Output the [x, y] coordinate of the center of the cell containing the given text.  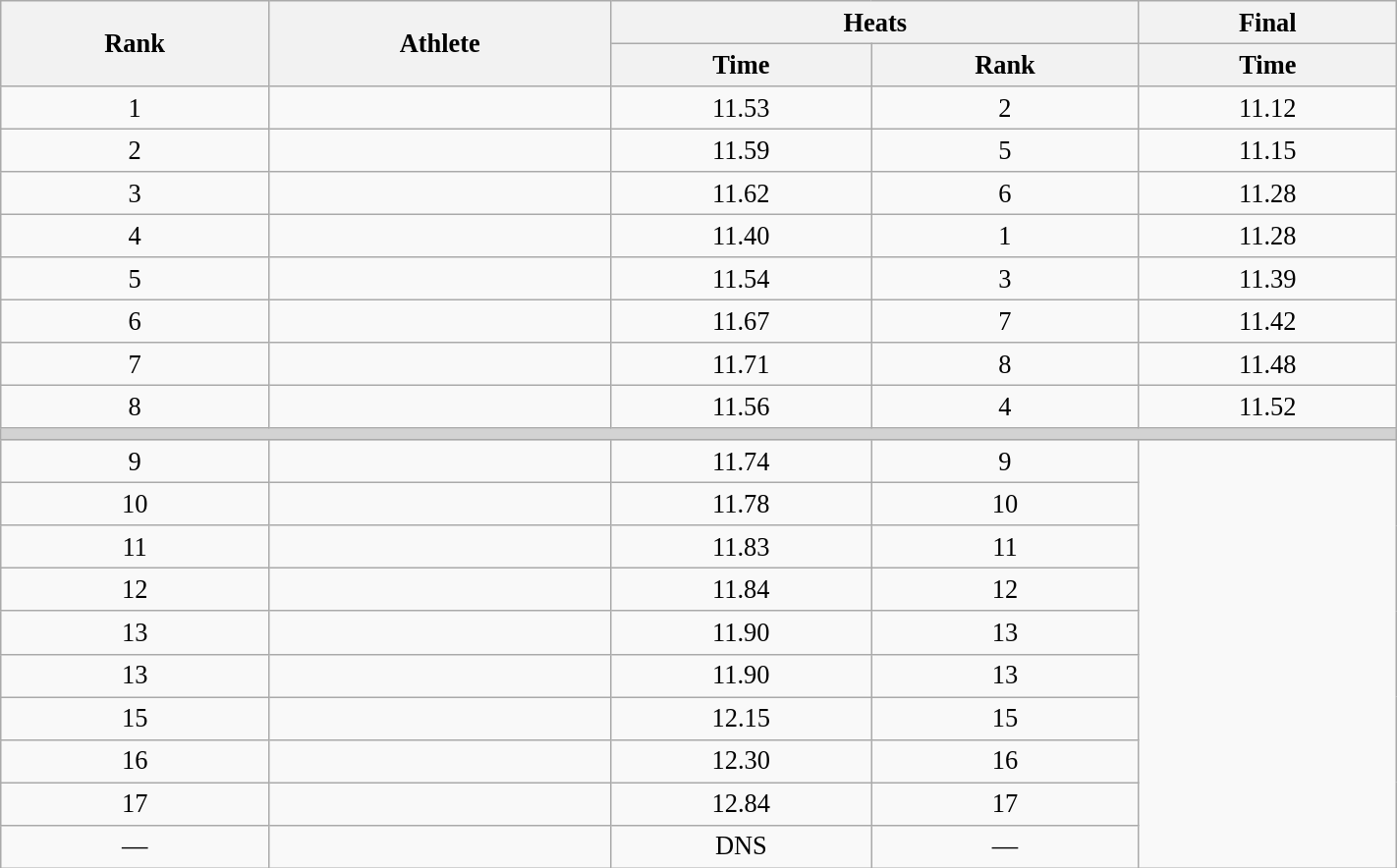
12.15 [741, 718]
11.42 [1267, 321]
11.53 [741, 107]
11.39 [1267, 279]
DNS [741, 846]
11.15 [1267, 150]
12.84 [741, 803]
Final [1267, 22]
11.12 [1267, 107]
12.30 [741, 761]
11.67 [741, 321]
11.59 [741, 150]
11.56 [741, 407]
11.84 [741, 589]
Athlete [440, 43]
11.48 [1267, 364]
11.40 [741, 236]
11.74 [741, 461]
Heats [874, 22]
11.71 [741, 364]
11.83 [741, 547]
11.52 [1267, 407]
11.62 [741, 193]
11.78 [741, 504]
11.54 [741, 279]
